Search for the cell housing the specified text and yield its [x, y] center coordinate. 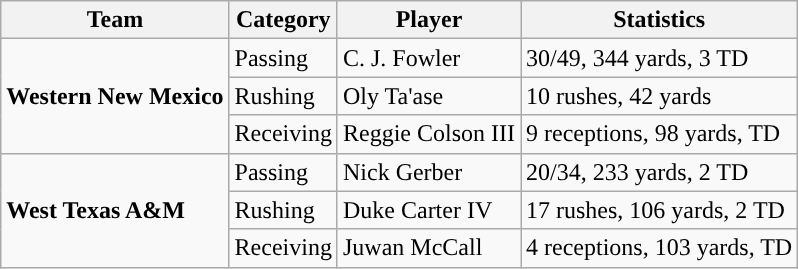
Juwan McCall [428, 248]
Team [115, 20]
West Texas A&M [115, 210]
17 rushes, 106 yards, 2 TD [658, 210]
Nick Gerber [428, 172]
Western New Mexico [115, 96]
Player [428, 20]
Duke Carter IV [428, 210]
30/49, 344 yards, 3 TD [658, 58]
10 rushes, 42 yards [658, 96]
4 receptions, 103 yards, TD [658, 248]
Reggie Colson III [428, 134]
Category [283, 20]
9 receptions, 98 yards, TD [658, 134]
20/34, 233 yards, 2 TD [658, 172]
C. J. Fowler [428, 58]
Oly Ta'ase [428, 96]
Statistics [658, 20]
